Search for the cell housing the specified text and yield its (x, y) center coordinate. 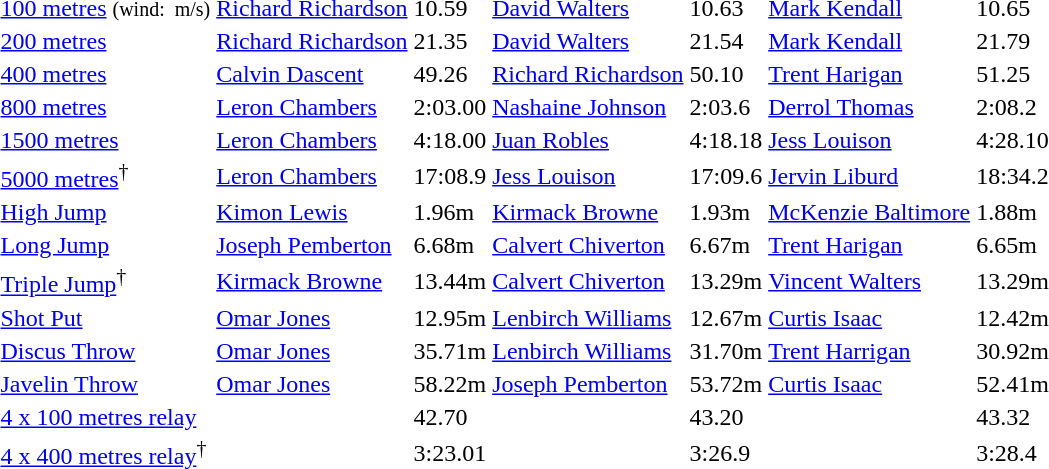
13.29m (726, 281)
49.26 (450, 74)
2:03.00 (450, 107)
Derrol Thomas (870, 107)
53.72m (726, 384)
1.93m (726, 212)
43.20 (726, 417)
Juan Robles (588, 140)
Jervin Liburd (870, 176)
35.71m (450, 351)
McKenzie Baltimore (870, 212)
Nashaine Johnson (588, 107)
Vincent Walters (870, 281)
13.44m (450, 281)
6.67m (726, 245)
1.96m (450, 212)
Kimon Lewis (312, 212)
58.22m (450, 384)
12.67m (726, 318)
17:08.9 (450, 176)
31.70m (726, 351)
6.68m (450, 245)
21.54 (726, 41)
David Walters (588, 41)
2:03.6 (726, 107)
21.35 (450, 41)
Trent Harrigan (870, 351)
17:09.6 (726, 176)
4:18.00 (450, 140)
12.95m (450, 318)
Mark Kendall (870, 41)
50.10 (726, 74)
4:18.18 (726, 140)
Calvin Dascent (312, 74)
42.70 (450, 417)
